Locate the cell with the specified text and output its (x, y) center coordinate. 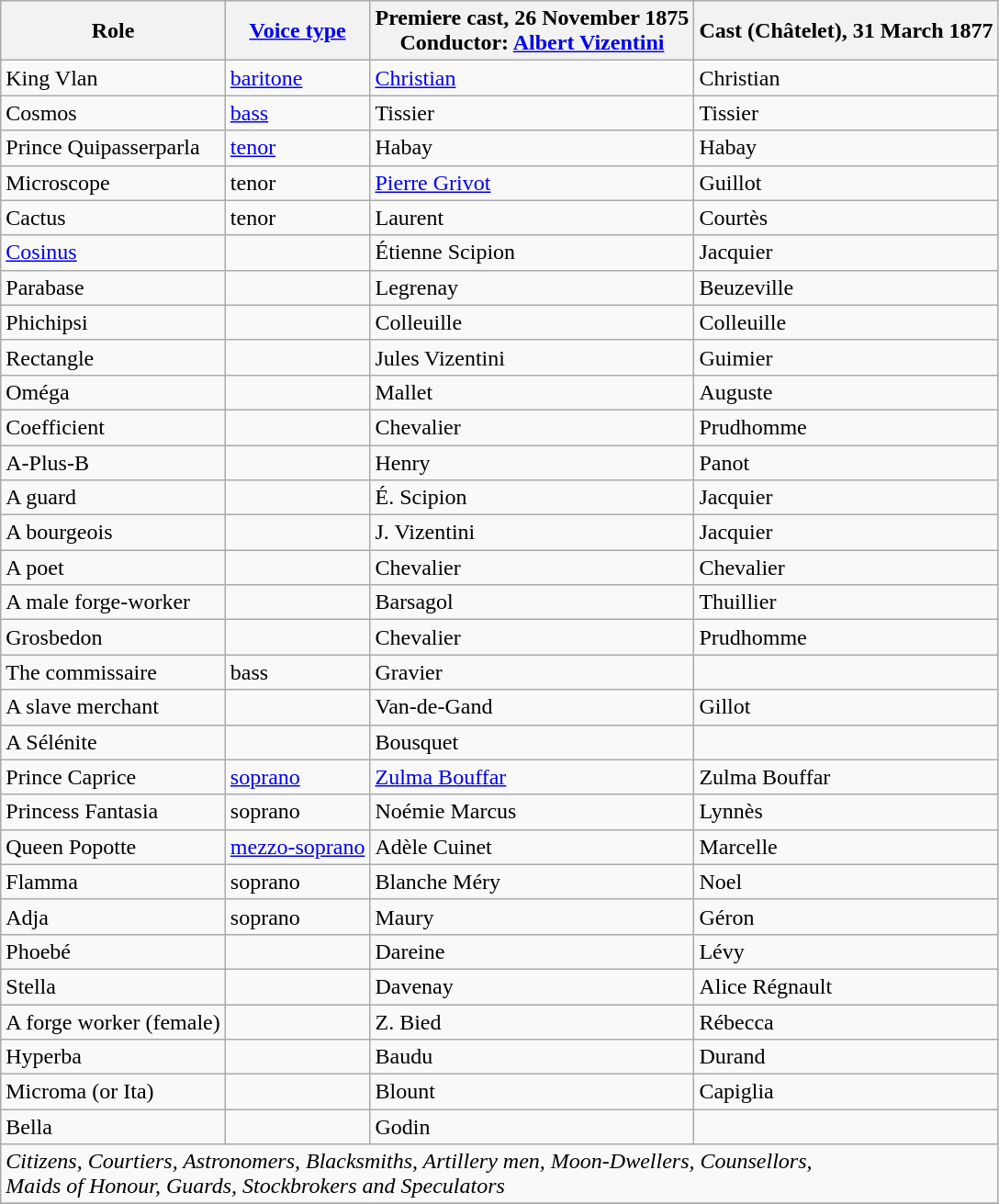
Henry (533, 462)
Rébecca (847, 1022)
Lynnès (847, 812)
Queen Popotte (114, 847)
Bousquet (533, 742)
Phichipsi (114, 322)
Adja (114, 917)
É. Scipion (533, 498)
Van-de-Gand (533, 707)
A forge worker (female) (114, 1022)
Princess Fantasia (114, 812)
Rectangle (114, 357)
A male forge-worker (114, 602)
Godin (533, 1127)
Z. Bied (533, 1022)
Maury (533, 917)
baritone (297, 78)
A slave merchant (114, 707)
Marcelle (847, 847)
Cosmos (114, 113)
Prince Quipasserparla (114, 148)
Cast (Châtelet), 31 March 1877 (847, 31)
Gravier (533, 672)
A-Plus-B (114, 462)
Alice Régnault (847, 986)
Noémie Marcus (533, 812)
King Vlan (114, 78)
A bourgeois (114, 533)
Citizens, Courtiers, Astronomers, Blacksmiths, Artillery men, Moon-Dwellers, Counsellors,Maids of Honour, Guards, Stockbrokers and Speculators (499, 1174)
A poet (114, 568)
Panot (847, 462)
The commissaire (114, 672)
Prince Caprice (114, 777)
Guimier (847, 357)
Stella (114, 986)
Grosbedon (114, 637)
Role (114, 31)
Baudu (533, 1057)
Coefficient (114, 427)
J. Vizentini (533, 533)
Blount (533, 1092)
Laurent (533, 218)
Microma (or Ita) (114, 1092)
Legrenay (533, 287)
Hyperba (114, 1057)
Noel (847, 882)
Premiere cast, 26 November 1875Conductor: Albert Vizentini (533, 31)
Microscope (114, 183)
Davenay (533, 986)
mezzo-soprano (297, 847)
Durand (847, 1057)
Adèle Cuinet (533, 847)
Guillot (847, 183)
Gillot (847, 707)
Auguste (847, 392)
Mallet (533, 392)
Bella (114, 1127)
Barsagol (533, 602)
Capiglia (847, 1092)
Thuillier (847, 602)
Dareine (533, 951)
Flamma (114, 882)
Phoebé (114, 951)
Cosinus (114, 253)
Beuzeville (847, 287)
Courtès (847, 218)
A Sélénite (114, 742)
Pierre Grivot (533, 183)
Parabase (114, 287)
Lévy (847, 951)
A guard (114, 498)
Voice type (297, 31)
Oméga (114, 392)
Géron (847, 917)
Étienne Scipion (533, 253)
Blanche Méry (533, 882)
Jules Vizentini (533, 357)
Cactus (114, 218)
